Output the (X, Y) coordinate of the center of the cell containing the given text.  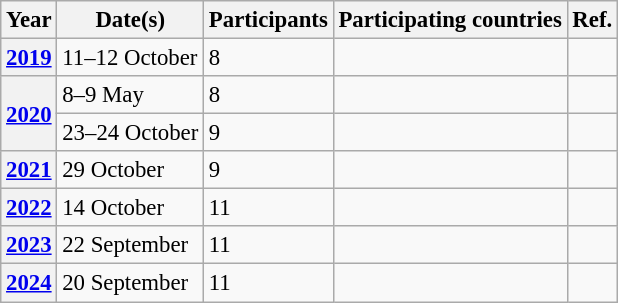
2019 (29, 58)
2021 (29, 170)
23–24 October (130, 133)
2020 (29, 114)
29 October (130, 170)
Ref. (592, 20)
Participants (269, 20)
14 October (130, 208)
22 September (130, 245)
20 September (130, 283)
2023 (29, 245)
Year (29, 20)
11–12 October (130, 58)
2024 (29, 283)
Participating countries (450, 20)
8–9 May (130, 95)
Date(s) (130, 20)
2022 (29, 208)
